Locate the cell with the specified text and output its (x, y) center coordinate. 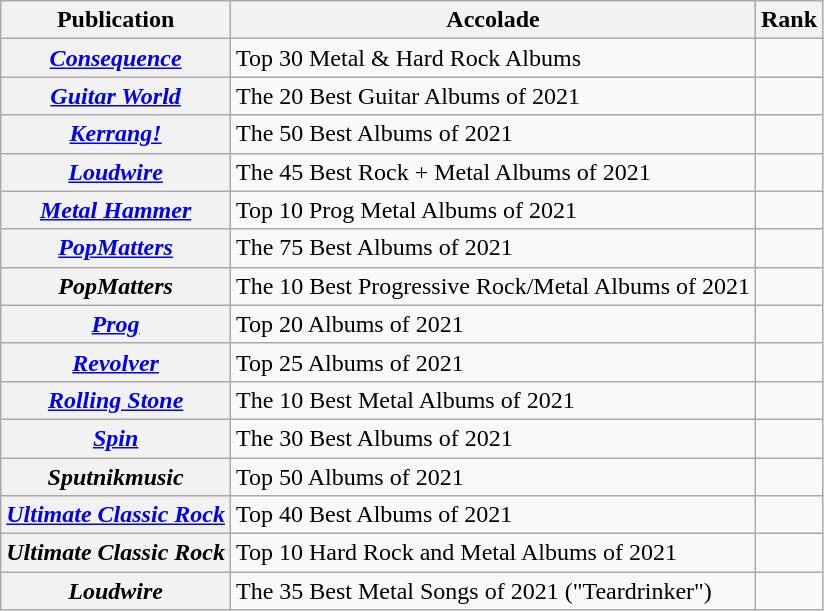
The 35 Best Metal Songs of 2021 ("Teardrinker") (492, 591)
Guitar World (116, 96)
Prog (116, 324)
Top 50 Albums of 2021 (492, 477)
The 20 Best Guitar Albums of 2021 (492, 96)
Top 20 Albums of 2021 (492, 324)
The 10 Best Progressive Rock/Metal Albums of 2021 (492, 286)
Rolling Stone (116, 400)
Top 25 Albums of 2021 (492, 362)
Accolade (492, 20)
The 30 Best Albums of 2021 (492, 438)
The 10 Best Metal Albums of 2021 (492, 400)
Top 10 Prog Metal Albums of 2021 (492, 210)
The 45 Best Rock + Metal Albums of 2021 (492, 172)
Top 40 Best Albums of 2021 (492, 515)
Top 10 Hard Rock and Metal Albums of 2021 (492, 553)
The 75 Best Albums of 2021 (492, 248)
Top 30 Metal & Hard Rock Albums (492, 58)
Revolver (116, 362)
Sputnikmusic (116, 477)
Metal Hammer (116, 210)
Rank (790, 20)
Kerrang! (116, 134)
Spin (116, 438)
Publication (116, 20)
The 50 Best Albums of 2021 (492, 134)
Consequence (116, 58)
